Determine the (x, y) coordinate at the center of the cell enclosing the given text.  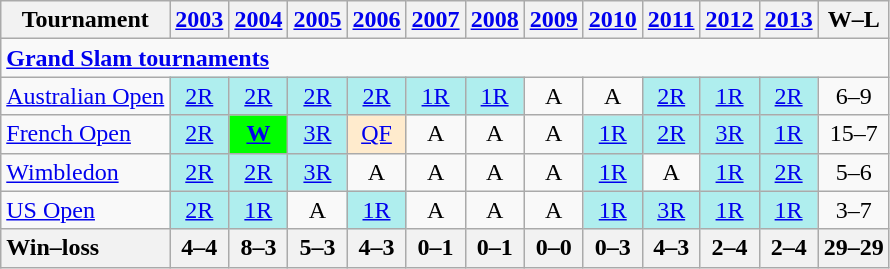
6–9 (854, 96)
2009 (554, 20)
0–3 (612, 248)
2008 (494, 20)
2013 (788, 20)
Win–loss (86, 248)
French Open (86, 134)
Grand Slam tournaments (445, 58)
Wimbledon (86, 172)
2012 (730, 20)
2011 (671, 20)
4–4 (200, 248)
29–29 (854, 248)
8–3 (258, 248)
QF (376, 134)
5–6 (854, 172)
2004 (258, 20)
W (258, 134)
15–7 (854, 134)
5–3 (318, 248)
2007 (436, 20)
0–0 (554, 248)
2010 (612, 20)
3–7 (854, 210)
Tournament (86, 20)
W–L (854, 20)
US Open (86, 210)
2006 (376, 20)
Australian Open (86, 96)
2005 (318, 20)
2003 (200, 20)
